Return the (X, Y) coordinate for the center point of the cell that contains the specified text.  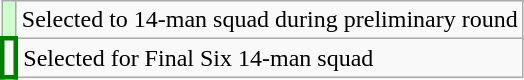
Selected for Final Six 14-man squad (270, 58)
Selected to 14-man squad during preliminary round (270, 20)
